For the text-containing cell, return its midpoint in [x, y] coordinate format. 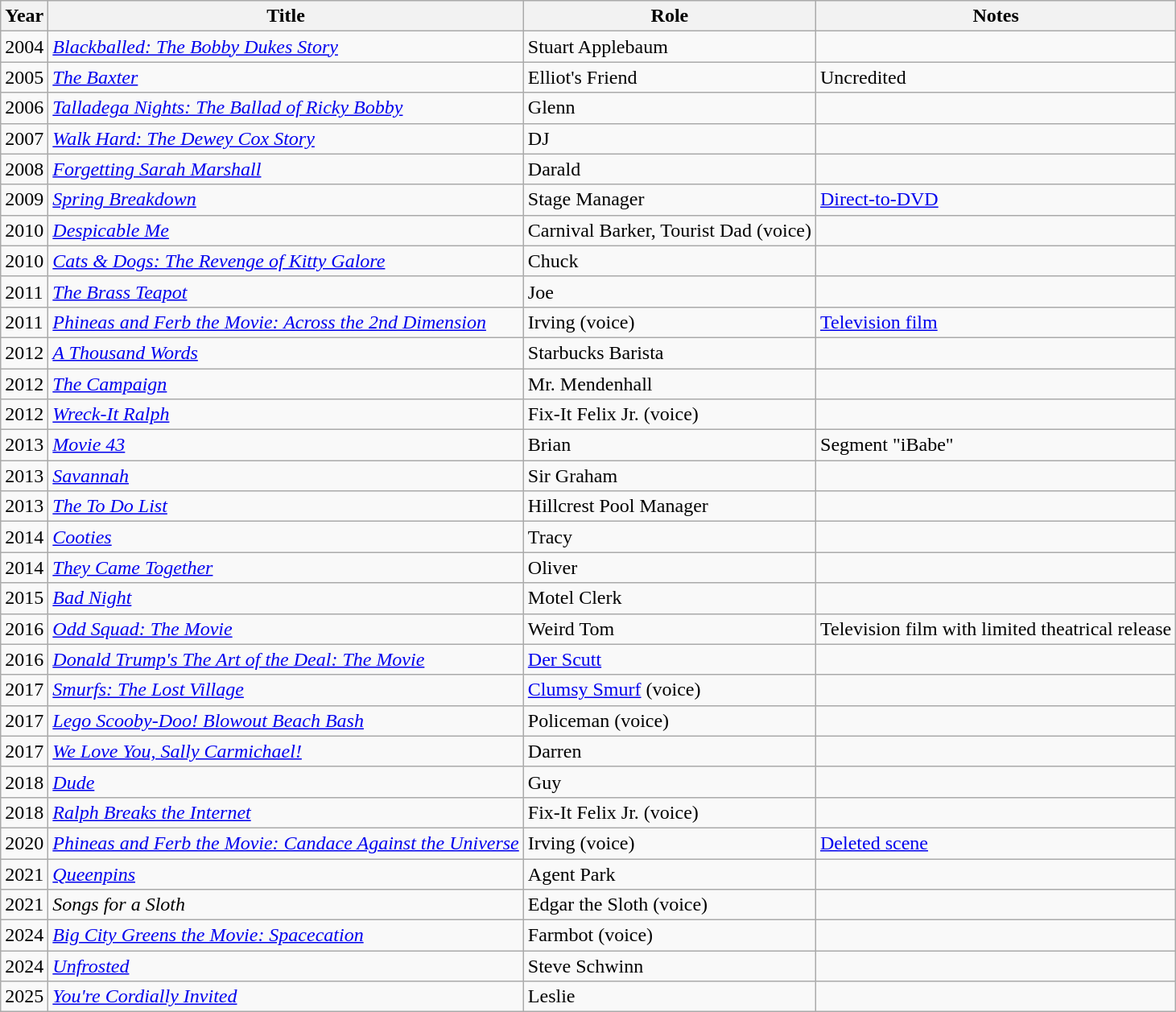
Cats & Dogs: The Revenge of Kitty Galore [286, 261]
Joe [670, 291]
DJ [670, 138]
2020 [24, 843]
Role [670, 16]
Title [286, 16]
Edgar the Sloth (voice) [670, 905]
Stage Manager [670, 200]
Mr. Mendenhall [670, 384]
Direct-to-DVD [997, 200]
Carnival Barker, Tourist Dad (voice) [670, 230]
Smurfs: The Lost Village [286, 690]
A Thousand Words [286, 353]
2008 [24, 169]
Talladega Nights: The Ballad of Ricky Bobby [286, 108]
Farmbot (voice) [670, 936]
Forgetting Sarah Marshall [286, 169]
Movie 43 [286, 445]
Walk Hard: The Dewey Cox Story [286, 138]
Deleted scene [997, 843]
Policeman (voice) [670, 721]
Glenn [670, 108]
The Campaign [286, 384]
2009 [24, 200]
Weird Tom [670, 629]
Stuart Applebaum [670, 47]
Der Scutt [670, 659]
You're Cordially Invited [286, 997]
Wreck-It Ralph [286, 415]
Elliot's Friend [670, 77]
Agent Park [670, 874]
Dude [286, 782]
Phineas and Ferb the Movie: Across the 2nd Dimension [286, 322]
Steve Schwinn [670, 966]
Blackballed: The Bobby Dukes Story [286, 47]
Queenpins [286, 874]
Guy [670, 782]
Uncredited [997, 77]
2005 [24, 77]
Despicable Me [286, 230]
Big City Greens the Movie: Spacecation [286, 936]
The To Do List [286, 506]
The Baxter [286, 77]
Tracy [670, 537]
Darald [670, 169]
2006 [24, 108]
Year [24, 16]
Leslie [670, 997]
Brian [670, 445]
Hillcrest Pool Manager [670, 506]
The Brass Teapot [286, 291]
2015 [24, 598]
Darren [670, 751]
2025 [24, 997]
2007 [24, 138]
Songs for a Sloth [286, 905]
Donald Trump's The Art of the Deal: The Movie [286, 659]
Chuck [670, 261]
Sir Graham [670, 476]
We Love You, Sally Carmichael! [286, 751]
Bad Night [286, 598]
Cooties [286, 537]
Savannah [286, 476]
Oliver [670, 568]
Odd Squad: The Movie [286, 629]
Lego Scooby-Doo! Blowout Beach Bash [286, 721]
2004 [24, 47]
Clumsy Smurf (voice) [670, 690]
Unfrosted [286, 966]
Motel Clerk [670, 598]
Television film [997, 322]
Starbucks Barista [670, 353]
Ralph Breaks the Internet [286, 812]
Spring Breakdown [286, 200]
They Came Together [286, 568]
Television film with limited theatrical release [997, 629]
Phineas and Ferb the Movie: Candace Against the Universe [286, 843]
Notes [997, 16]
Segment "iBabe" [997, 445]
